Return (X, Y) of the center of cell containing provided text 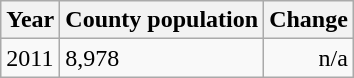
2011 (30, 58)
County population (162, 20)
Change (309, 20)
8,978 (162, 58)
n/a (309, 58)
Year (30, 20)
